For the text-containing cell, return its midpoint in [X, Y] coordinate format. 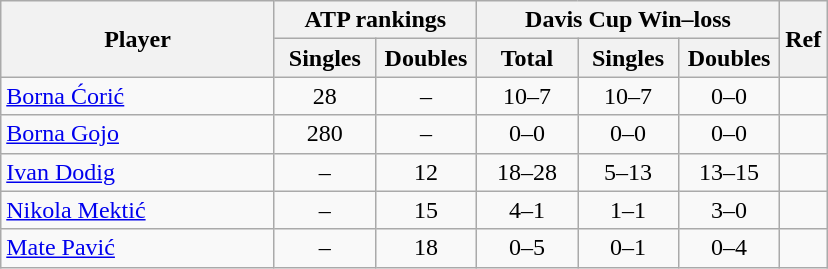
0–4 [730, 248]
13–15 [730, 172]
18–28 [526, 172]
Ref [804, 39]
12 [426, 172]
18 [426, 248]
ATP rankings [375, 20]
Nikola Mektić [138, 210]
5–13 [628, 172]
3–0 [730, 210]
0–5 [526, 248]
Borna Gojo [138, 134]
28 [324, 96]
280 [324, 134]
Ivan Dodig [138, 172]
1–1 [628, 210]
4–1 [526, 210]
Player [138, 39]
Mate Pavić [138, 248]
Davis Cup Win–loss [628, 20]
Borna Ćorić [138, 96]
15 [426, 210]
0–1 [628, 248]
Total [526, 58]
